From the cell containing the given text, extract its center point as [X, Y] coordinate. 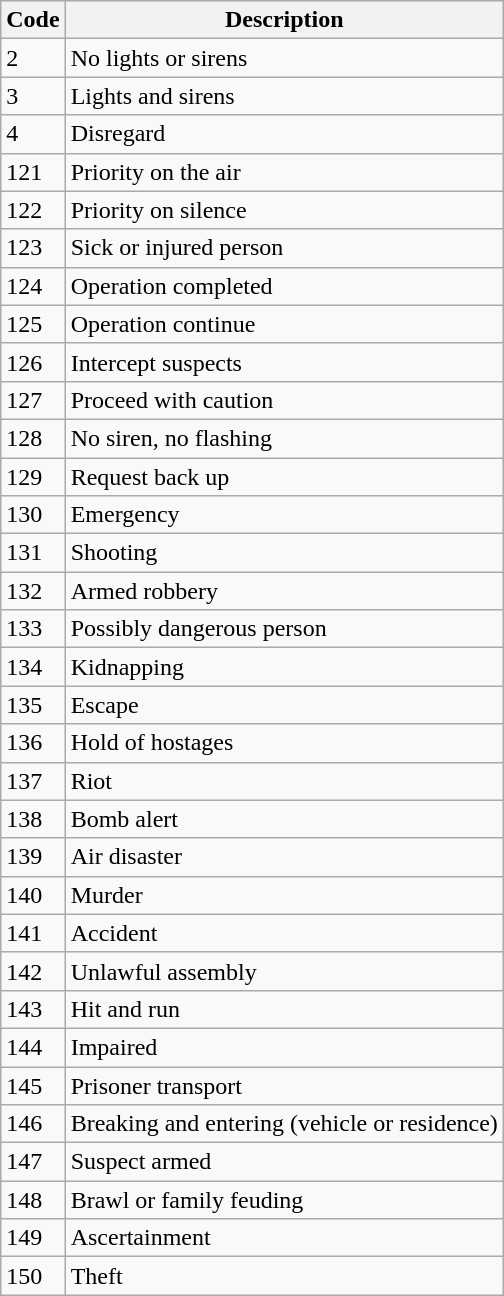
Murder [284, 895]
Description [284, 20]
135 [33, 705]
149 [33, 1238]
143 [33, 1009]
148 [33, 1200]
134 [33, 667]
122 [33, 210]
Prisoner transport [284, 1085]
Breaking and entering (vehicle or residence) [284, 1124]
No siren, no flashing [284, 438]
121 [33, 172]
136 [33, 743]
Armed robbery [284, 591]
140 [33, 895]
Emergency [284, 515]
127 [33, 400]
142 [33, 971]
Priority on silence [284, 210]
141 [33, 933]
Request back up [284, 477]
Proceed with caution [284, 400]
Riot [284, 781]
125 [33, 324]
123 [33, 248]
No lights or sirens [284, 58]
Theft [284, 1276]
Hold of hostages [284, 743]
139 [33, 857]
Shooting [284, 553]
138 [33, 819]
131 [33, 553]
Intercept suspects [284, 362]
150 [33, 1276]
124 [33, 286]
3 [33, 96]
Operation completed [284, 286]
Sick or injured person [284, 248]
Ascertainment [284, 1238]
Kidnapping [284, 667]
130 [33, 515]
Code [33, 20]
Priority on the air [284, 172]
128 [33, 438]
Lights and sirens [284, 96]
Bomb alert [284, 819]
Unlawful assembly [284, 971]
Suspect armed [284, 1162]
Hit and run [284, 1009]
132 [33, 591]
145 [33, 1085]
Brawl or family feuding [284, 1200]
4 [33, 134]
133 [33, 629]
Air disaster [284, 857]
2 [33, 58]
Accident [284, 933]
137 [33, 781]
Possibly dangerous person [284, 629]
126 [33, 362]
Disregard [284, 134]
129 [33, 477]
Impaired [284, 1047]
Operation continue [284, 324]
Escape [284, 705]
146 [33, 1124]
144 [33, 1047]
147 [33, 1162]
